Scan for the cell matching the given text and deliver its [x, y] coordinate at center. 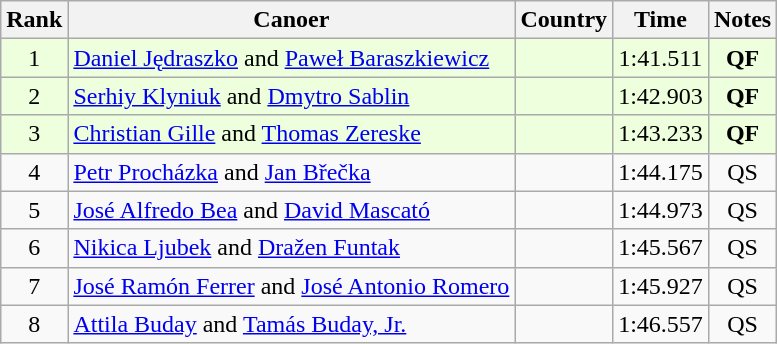
4 [34, 172]
6 [34, 248]
Rank [34, 20]
1:44.973 [661, 210]
Serhiy Klyniuk and Dmytro Sablin [292, 96]
1:42.903 [661, 96]
1:46.557 [661, 324]
Petr Procházka and Jan Břečka [292, 172]
Canoer [292, 20]
Attila Buday and Tamás Buday, Jr. [292, 324]
Daniel Jędraszko and Paweł Baraszkiewicz [292, 58]
José Ramón Ferrer and José Antonio Romero [292, 286]
1 [34, 58]
Country [564, 20]
1:41.511 [661, 58]
7 [34, 286]
Nikica Ljubek and Dražen Funtak [292, 248]
Time [661, 20]
1:45.567 [661, 248]
8 [34, 324]
1:44.175 [661, 172]
3 [34, 134]
1:45.927 [661, 286]
5 [34, 210]
Christian Gille and Thomas Zereske [292, 134]
José Alfredo Bea and David Mascató [292, 210]
1:43.233 [661, 134]
Notes [742, 20]
2 [34, 96]
